For the text-containing cell, return its midpoint in [x, y] coordinate format. 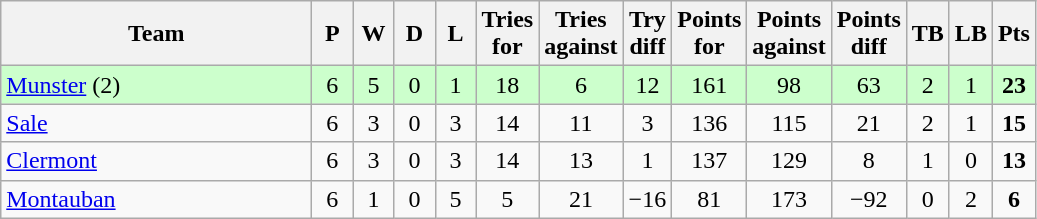
Montauban [156, 199]
81 [710, 199]
L [456, 34]
Tries for [508, 34]
Munster (2) [156, 85]
11 [581, 123]
Points diff [868, 34]
137 [710, 161]
P [332, 34]
TB [928, 34]
12 [648, 85]
129 [789, 161]
161 [710, 85]
18 [508, 85]
−92 [868, 199]
Points against [789, 34]
115 [789, 123]
LB [970, 34]
−16 [648, 199]
63 [868, 85]
Tries against [581, 34]
8 [868, 161]
Try diff [648, 34]
98 [789, 85]
Clermont [156, 161]
15 [1014, 123]
Points for [710, 34]
Pts [1014, 34]
D [414, 34]
Sale [156, 123]
136 [710, 123]
173 [789, 199]
Team [156, 34]
W [374, 34]
23 [1014, 85]
